Detect which cell encompasses the target text, then output its (x, y) center coordinate. 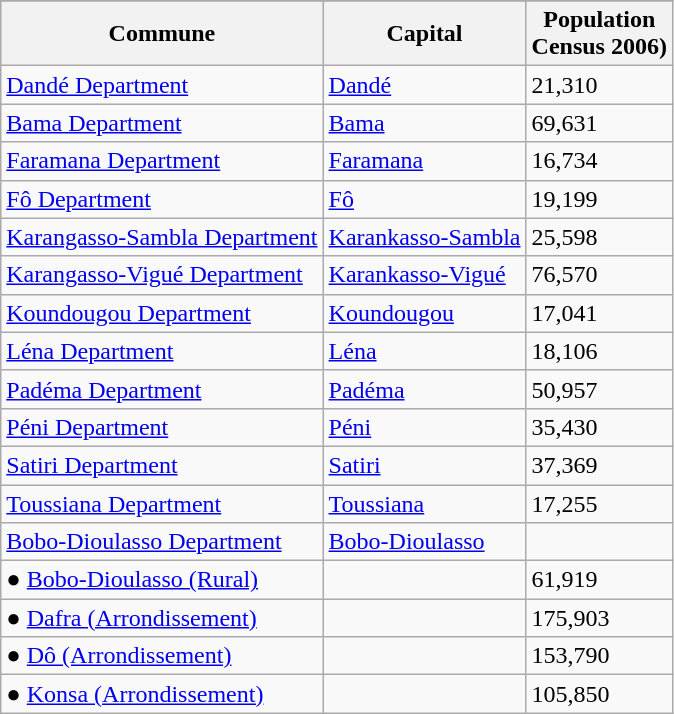
35,430 (599, 427)
17,255 (599, 503)
Padéma Department (162, 389)
175,903 (599, 618)
Faramana Department (162, 161)
Capital (424, 34)
Karangasso-Sambla Department (162, 237)
● Konsa (Arrondissement) (162, 694)
Karangasso-Vigué Department (162, 275)
69,631 (599, 123)
Commune (162, 34)
153,790 (599, 656)
17,041 (599, 313)
Péni (424, 427)
Padéma (424, 389)
Koundougou (424, 313)
Dandé (424, 85)
76,570 (599, 275)
Fô (424, 199)
Satiri (424, 465)
18,106 (599, 351)
61,919 (599, 580)
● Bobo-Dioulasso (Rural) (162, 580)
Léna (424, 351)
Bobo-Dioulasso (424, 542)
Toussiana Department (162, 503)
Bobo-Dioulasso Department (162, 542)
Karankasso-Vigué (424, 275)
Faramana (424, 161)
50,957 (599, 389)
19,199 (599, 199)
Péni Department (162, 427)
Dandé Department (162, 85)
37,369 (599, 465)
Karankasso-Sambla (424, 237)
● Dafra (Arrondissement) (162, 618)
Satiri Department (162, 465)
Fô Department (162, 199)
PopulationCensus 2006) (599, 34)
● Dô (Arrondissement) (162, 656)
Bama Department (162, 123)
105,850 (599, 694)
21,310 (599, 85)
Bama (424, 123)
16,734 (599, 161)
Toussiana (424, 503)
Koundougou Department (162, 313)
25,598 (599, 237)
Léna Department (162, 351)
